Detect which cell encompasses the target text, then output its (x, y) center coordinate. 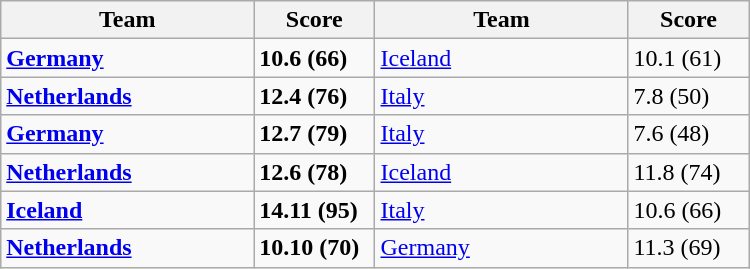
12.6 (78) (314, 172)
11.8 (74) (688, 172)
7.8 (50) (688, 96)
14.11 (95) (314, 210)
10.10 (70) (314, 248)
10.1 (61) (688, 58)
12.7 (79) (314, 134)
7.6 (48) (688, 134)
11.3 (69) (688, 248)
12.4 (76) (314, 96)
